Locate the cell with the specified text and output its (X, Y) center coordinate. 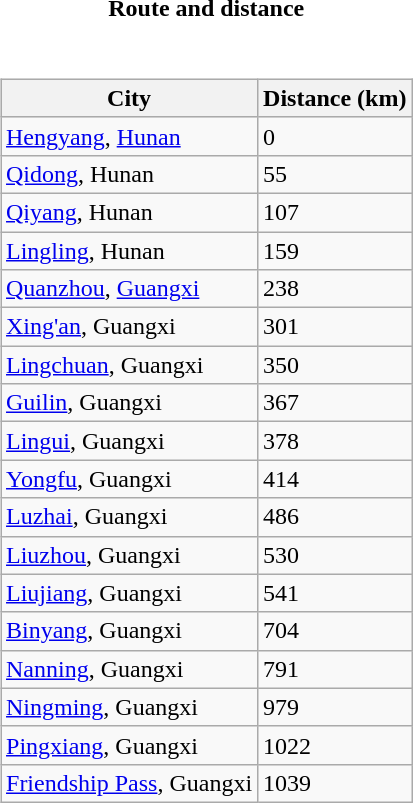
979 (335, 707)
Quanzhou, Guangxi (128, 289)
486 (335, 517)
Friendship Pass, Guangxi (128, 783)
530 (335, 555)
55 (335, 174)
Xing'an, Guangxi (128, 327)
Lingui, Guangxi (128, 441)
Qidong, Hunan (128, 174)
367 (335, 403)
301 (335, 327)
Ningming, Guangxi (128, 707)
Binyang, Guangxi (128, 631)
Guilin, Guangxi (128, 403)
0 (335, 136)
Nanning, Guangxi (128, 669)
Hengyang, Hunan (128, 136)
Yongfu, Guangxi (128, 479)
414 (335, 479)
350 (335, 365)
Pingxiang, Guangxi (128, 745)
Lingling, Hunan (128, 251)
791 (335, 669)
159 (335, 251)
Distance (km) (335, 98)
Luzhai, Guangxi (128, 517)
Lingchuan, Guangxi (128, 365)
Liujiang, Guangxi (128, 593)
1022 (335, 745)
704 (335, 631)
541 (335, 593)
Liuzhou, Guangxi (128, 555)
238 (335, 289)
City (128, 98)
1039 (335, 783)
378 (335, 441)
107 (335, 212)
Qiyang, Hunan (128, 212)
